Provide the (x, y) coordinate of the cell's center where the given text is located.  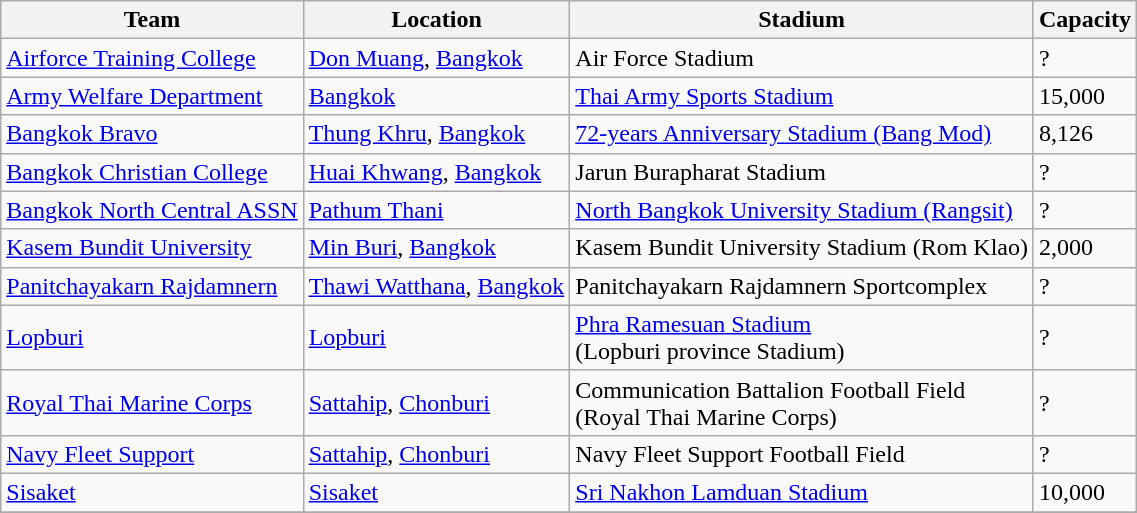
Communication Battalion Football Field(Royal Thai Marine Corps) (802, 402)
15,000 (1084, 96)
North Bangkok University Stadium (Rangsit) (802, 210)
Stadium (802, 20)
10,000 (1084, 492)
Panitchayakarn Rajdamnern (152, 286)
72-years Anniversary Stadium (Bang Mod) (802, 134)
Bangkok Christian College (152, 172)
Capacity (1084, 20)
Air Force Stadium (802, 58)
Bangkok (436, 96)
8,126 (1084, 134)
Bangkok Bravo (152, 134)
Navy Fleet Support (152, 454)
Thung Khru, Bangkok (436, 134)
Thawi Watthana, Bangkok (436, 286)
Sri Nakhon Lamduan Stadium (802, 492)
Kasem Bundit University Stadium (Rom Klao) (802, 248)
Army Welfare Department (152, 96)
Airforce Training College (152, 58)
Min Buri, Bangkok (436, 248)
Location (436, 20)
Bangkok North Central ASSN (152, 210)
Huai Khwang, Bangkok (436, 172)
Navy Fleet Support Football Field (802, 454)
Jarun Burapharat Stadium (802, 172)
Thai Army Sports Stadium (802, 96)
Kasem Bundit University (152, 248)
Panitchayakarn Rajdamnern Sportcomplex (802, 286)
Phra Ramesuan Stadium(Lopburi province Stadium) (802, 338)
Don Muang, Bangkok (436, 58)
2,000 (1084, 248)
Pathum Thani (436, 210)
Royal Thai Marine Corps (152, 402)
Team (152, 20)
